From the cell containing the given text, extract its center point as [x, y] coordinate. 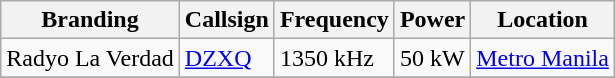
Branding [90, 20]
Power [432, 20]
Metro Manila [543, 58]
Callsign [226, 20]
50 kW [432, 58]
DZXQ [226, 58]
1350 kHz [334, 58]
Radyo La Verdad [90, 58]
Location [543, 20]
Frequency [334, 20]
